Output the (X, Y) coordinate of the center of the cell containing the given text.  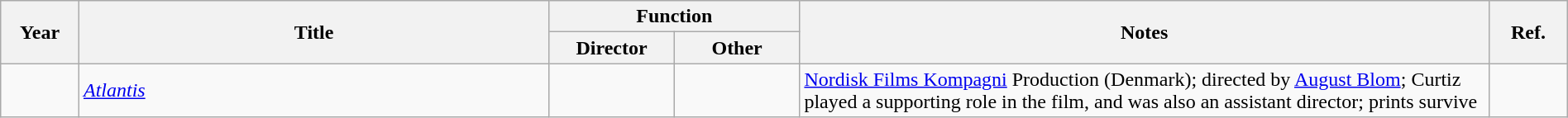
Year (40, 32)
Director (612, 48)
Atlantis (313, 91)
Title (313, 32)
Function (675, 17)
Other (737, 48)
Ref. (1528, 32)
Notes (1145, 32)
